Determine the [X, Y] coordinate at the center of the cell enclosing the given text.  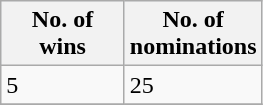
No. of wins [63, 34]
25 [193, 85]
5 [63, 85]
No. of nominations [193, 34]
